Determine the (X, Y) coordinate at the center of the cell enclosing the given text.  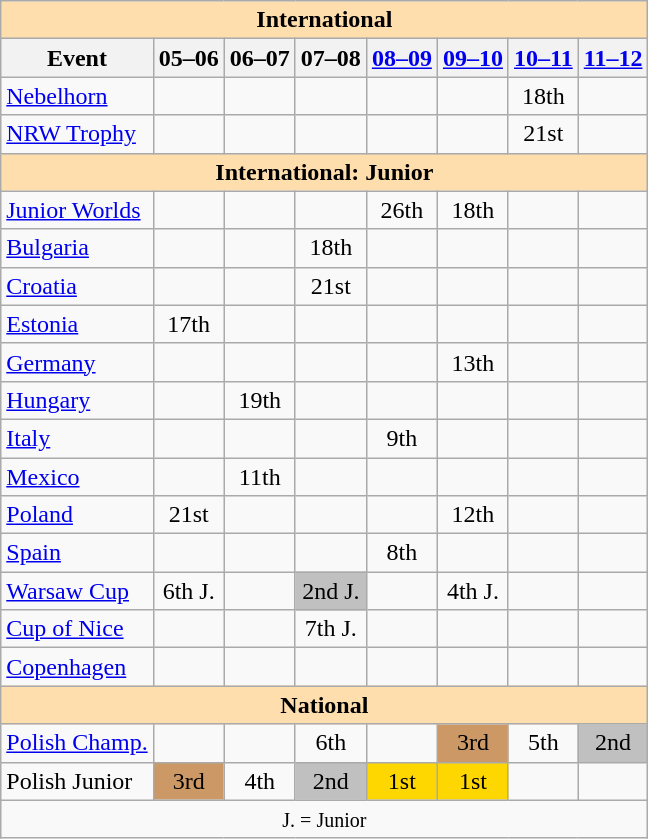
Warsaw Cup (77, 591)
17th (188, 324)
National (324, 705)
12th (472, 515)
7th J. (330, 629)
Copenhagen (77, 667)
Nebelhorn (77, 96)
13th (472, 362)
Estonia (77, 324)
6th J. (188, 591)
6th (330, 743)
5th (543, 743)
Polish Champ. (77, 743)
J. = Junior (324, 819)
Mexico (77, 477)
International: Junior (324, 172)
Cup of Nice (77, 629)
4th J. (472, 591)
International (324, 20)
05–06 (188, 58)
Poland (77, 515)
Spain (77, 553)
Germany (77, 362)
11–12 (613, 58)
Polish Junior (77, 781)
Event (77, 58)
11th (260, 477)
26th (402, 210)
Croatia (77, 286)
Bulgaria (77, 248)
09–10 (472, 58)
08–09 (402, 58)
8th (402, 553)
2nd J. (330, 591)
19th (260, 400)
Hungary (77, 400)
4th (260, 781)
NRW Trophy (77, 134)
06–07 (260, 58)
07–08 (330, 58)
Junior Worlds (77, 210)
Italy (77, 438)
10–11 (543, 58)
9th (402, 438)
